Identify which cell holds the provided text, then report its (x, y) central coordinate. 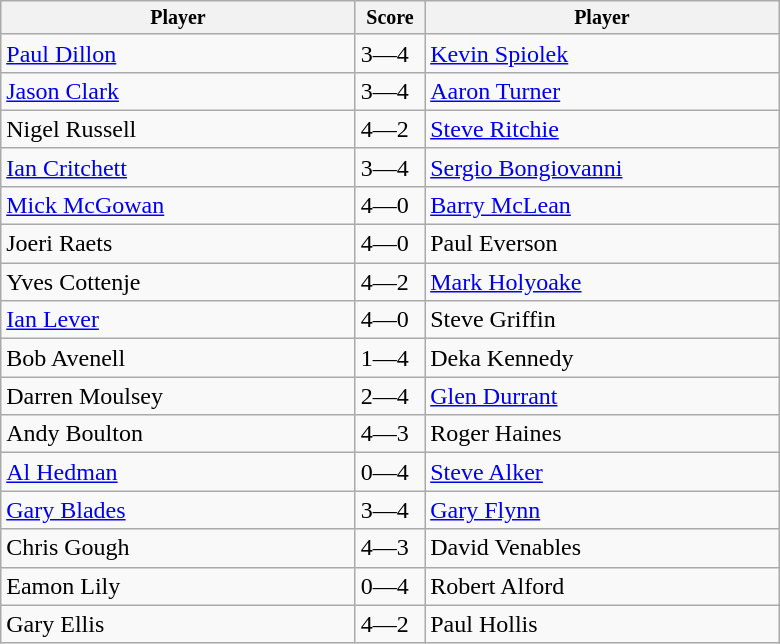
Chris Gough (178, 548)
Gary Blades (178, 510)
Eamon Lily (178, 586)
David Venables (602, 548)
Robert Alford (602, 586)
Sergio Bongiovanni (602, 167)
Roger Haines (602, 434)
Steve Ritchie (602, 129)
Yves Cottenje (178, 282)
Andy Boulton (178, 434)
Score (390, 18)
Joeri Raets (178, 244)
Gary Ellis (178, 624)
Steve Griffin (602, 320)
Deka Kennedy (602, 358)
Paul Everson (602, 244)
Kevin Spiolek (602, 53)
Nigel Russell (178, 129)
Paul Hollis (602, 624)
1—4 (390, 358)
Steve Alker (602, 472)
Mick McGowan (178, 205)
Ian Critchett (178, 167)
Barry McLean (602, 205)
Darren Moulsey (178, 396)
Jason Clark (178, 91)
Ian Lever (178, 320)
Aaron Turner (602, 91)
Al Hedman (178, 472)
Paul Dillon (178, 53)
2—4 (390, 396)
Glen Durrant (602, 396)
Mark Holyoake (602, 282)
Bob Avenell (178, 358)
Gary Flynn (602, 510)
